Pinpoint the cell where the given text exists, returning its [x, y] midpoint coordinate. 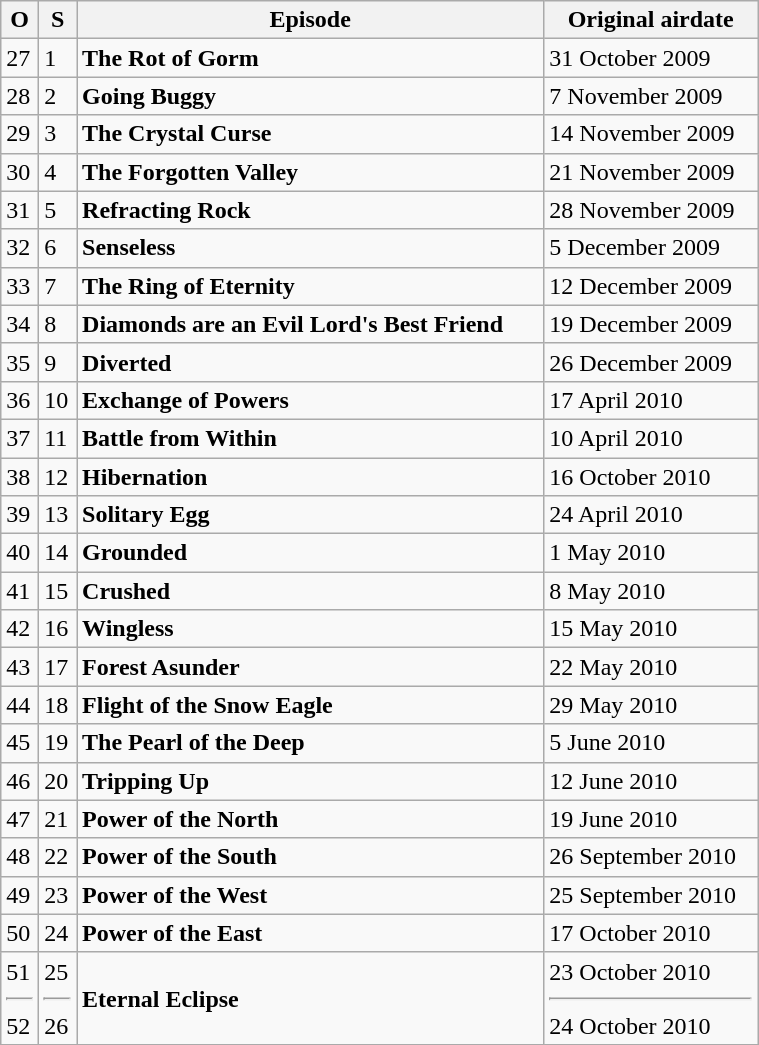
Hibernation [310, 477]
Battle from Within [310, 438]
14 November 2009 [651, 134]
O [20, 20]
27 [20, 58]
38 [20, 477]
Original airdate [651, 20]
Senseless [310, 248]
20 [58, 781]
5 [58, 210]
18 [58, 705]
10 [58, 400]
9 [58, 362]
Wingless [310, 629]
32 [20, 248]
Crushed [310, 591]
14 [58, 553]
17 October 2010 [651, 933]
26 September 2010 [651, 857]
The Forgotten Valley [310, 172]
28 [20, 96]
Grounded [310, 553]
12 [58, 477]
29 [20, 134]
39 [20, 515]
5 June 2010 [651, 743]
12 June 2010 [651, 781]
28 November 2009 [651, 210]
51 52 [20, 998]
10 April 2010 [651, 438]
17 April 2010 [651, 400]
7 [58, 286]
1 May 2010 [651, 553]
Going Buggy [310, 96]
45 [20, 743]
31 [20, 210]
15 May 2010 [651, 629]
16 October 2010 [651, 477]
Solitary Egg [310, 515]
2 [58, 96]
The Ring of Eternity [310, 286]
Flight of the Snow Eagle [310, 705]
4 [58, 172]
37 [20, 438]
23 October 2010 24 October 2010 [651, 998]
Forest Asunder [310, 667]
21 November 2009 [651, 172]
16 [58, 629]
33 [20, 286]
19 December 2009 [651, 324]
23 [58, 895]
15 [58, 591]
29 May 2010 [651, 705]
19 June 2010 [651, 819]
2526 [58, 998]
1 [58, 58]
47 [20, 819]
26 December 2009 [651, 362]
31 October 2009 [651, 58]
21 [58, 819]
Exchange of Powers [310, 400]
42 [20, 629]
36 [20, 400]
25 September 2010 [651, 895]
41 [20, 591]
The Rot of Gorm [310, 58]
7 November 2009 [651, 96]
Diverted [310, 362]
8 May 2010 [651, 591]
Power of the West [310, 895]
24 April 2010 [651, 515]
Tripping Up [310, 781]
12 December 2009 [651, 286]
8 [58, 324]
34 [20, 324]
6 [58, 248]
13 [58, 515]
46 [20, 781]
Diamonds are an Evil Lord's Best Friend [310, 324]
Power of the North [310, 819]
30 [20, 172]
19 [58, 743]
35 [20, 362]
The Crystal Curse [310, 134]
17 [58, 667]
Eternal Eclipse [310, 998]
22 [58, 857]
5 December 2009 [651, 248]
49 [20, 895]
11 [58, 438]
50 [20, 933]
Power of the South [310, 857]
Episode [310, 20]
Power of the East [310, 933]
22 May 2010 [651, 667]
The Pearl of the Deep [310, 743]
3 [58, 134]
48 [20, 857]
24 [58, 933]
S [58, 20]
40 [20, 553]
43 [20, 667]
Refracting Rock [310, 210]
44 [20, 705]
